Search for the cell housing the specified text and yield its (X, Y) center coordinate. 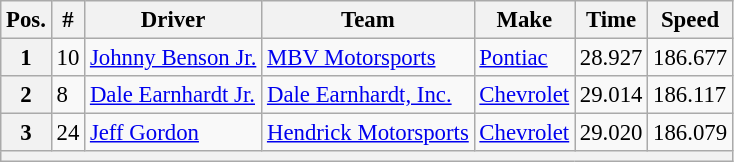
Dale Earnhardt Jr. (174, 95)
186.677 (690, 58)
MBV Motorsports (368, 58)
1 (26, 58)
Johnny Benson Jr. (174, 58)
Hendrick Motorsports (368, 133)
Jeff Gordon (174, 133)
Pontiac (524, 58)
24 (68, 133)
Speed (690, 20)
2 (26, 95)
Make (524, 20)
Time (610, 20)
29.020 (610, 133)
186.079 (690, 133)
28.927 (610, 58)
# (68, 20)
Driver (174, 20)
Dale Earnhardt, Inc. (368, 95)
Team (368, 20)
29.014 (610, 95)
10 (68, 58)
3 (26, 133)
8 (68, 95)
186.117 (690, 95)
Pos. (26, 20)
